Capture the cell that displays the provided text and extract its (X, Y) central coordinate. 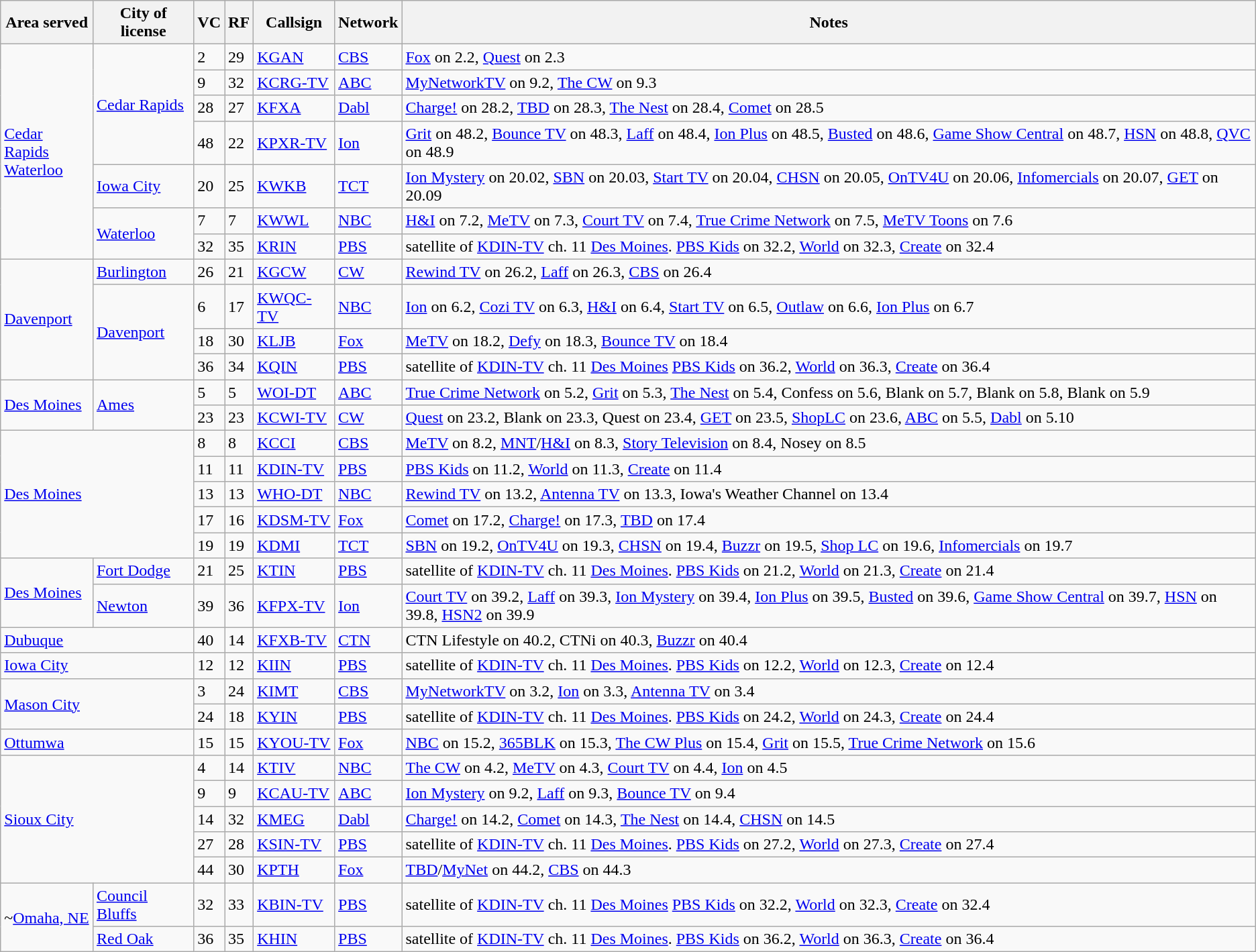
satellite of KDIN-TV ch. 11 Des Moines. PBS Kids on 36.2, World on 36.3, Create on 36.4 (829, 939)
Ion Mystery on 9.2, Laff on 9.3, Bounce TV on 9.4 (829, 793)
The CW on 4.2, MeTV on 4.3, Court TV on 4.4, Ion on 4.5 (829, 768)
Rewind TV on 26.2, Laff on 26.3, CBS on 26.4 (829, 272)
KIMT (294, 691)
Quest on 23.2, Blank on 23.3, Quest on 23.4, GET on 23.5, ShopLC on 23.6, ABC on 5.5, Dabl on 5.10 (829, 418)
26 (209, 272)
satellite of KDIN-TV ch. 11 Des Moines. PBS Kids on 32.2, World on 32.3, Create on 32.4 (829, 246)
satellite of KDIN-TV ch. 11 Des Moines. PBS Kids on 27.2, World on 27.3, Create on 27.4 (829, 845)
39 (209, 605)
Ion Mystery on 20.02, SBN on 20.03, Start TV on 20.04, CHSN on 20.05, OnTV4U on 20.06, Infomercials on 20.07, GET on 20.09 (829, 187)
Ottumwa (97, 742)
Network (368, 23)
Dubuque (97, 640)
KGCW (294, 272)
WOI-DT (294, 392)
WHO-DT (294, 494)
KRIN (294, 246)
KSIN-TV (294, 845)
satellite of KDIN-TV ch. 11 Des Moines. PBS Kids on 24.2, World on 24.3, Create on 24.4 (829, 717)
satellite of KDIN-TV ch. 11 Des Moines. PBS Kids on 21.2, World on 21.3, Create on 21.4 (829, 571)
KCWI-TV (294, 418)
CTN (368, 640)
PBS Kids on 11.2, World on 11.3, Create on 11.4 (829, 469)
KFXA (294, 108)
16 (239, 520)
22 (239, 142)
Ames (143, 405)
SBN on 19.2, OnTV4U on 19.3, CHSN on 19.4, Buzzr on 19.5, Shop LC on 19.6, Infomercials on 19.7 (829, 545)
TBD/MyNet on 44.2, CBS on 44.3 (829, 870)
34 (239, 366)
Red Oak (143, 939)
Comet on 17.2, Charge! on 17.3, TBD on 17.4 (829, 520)
33 (239, 904)
satellite of KDIN-TV ch. 11 Des Moines. PBS Kids on 12.2, World on 12.3, Create on 12.4 (829, 666)
KYOU-TV (294, 742)
KQIN (294, 366)
KTIN (294, 571)
Ion on 6.2, Cozi TV on 6.3, H&I on 6.4, Start TV on 6.5, Outlaw on 6.6, Ion Plus on 6.7 (829, 306)
KBIN-TV (294, 904)
Cedar Rapids (143, 105)
KFXB-TV (294, 640)
MeTV on 8.2, MNT/H&I on 8.3, Story Television on 8.4, Nosey on 8.5 (829, 443)
KLJB (294, 341)
3 (209, 691)
KHIN (294, 939)
True Crime Network on 5.2, Grit on 5.3, The Nest on 5.4, Confess on 5.6, Blank on 5.7, Blank on 5.8, Blank on 5.9 (829, 392)
KDMI (294, 545)
KDIN-TV (294, 469)
Mason City (97, 704)
Fort Dodge (143, 571)
~Omaha, NE (47, 918)
48 (209, 142)
KTIV (294, 768)
KIIN (294, 666)
KFPX-TV (294, 605)
Court TV on 39.2, Laff on 39.3, Ion Mystery on 39.4, Ion Plus on 39.5, Busted on 39.6, Game Show Central on 39.7, HSN on 39.8, HSN2 on 39.9 (829, 605)
KMEG (294, 819)
KCAU-TV (294, 793)
KWQC-TV (294, 306)
KCRG-TV (294, 83)
KPXR-TV (294, 142)
KDSM-TV (294, 520)
satellite of KDIN-TV ch. 11 Des Moines PBS Kids on 36.2, World on 36.3, Create on 36.4 (829, 366)
Council Bluffs (143, 904)
MyNetworkTV on 3.2, Ion on 3.3, Antenna TV on 3.4 (829, 691)
KWWL (294, 221)
2 (209, 57)
Area served (47, 23)
44 (209, 870)
Sioux City (97, 818)
Rewind TV on 13.2, Antenna TV on 13.3, Iowa's Weather Channel on 13.4 (829, 494)
H&I on 7.2, MeTV on 7.3, Court TV on 7.4, True Crime Network on 7.5, MeTV Toons on 7.6 (829, 221)
Charge! on 28.2, TBD on 28.3, The Nest on 28.4, Comet on 28.5 (829, 108)
Cedar RapidsWaterloo (47, 152)
Newton (143, 605)
CTN Lifestyle on 40.2, CTNi on 40.3, Buzzr on 40.4 (829, 640)
20 (209, 187)
Fox on 2.2, Quest on 2.3 (829, 57)
Charge! on 14.2, Comet on 14.3, The Nest on 14.4, CHSN on 14.5 (829, 819)
40 (209, 640)
Waterloo (143, 233)
Grit on 48.2, Bounce TV on 48.3, Laff on 48.4, Ion Plus on 48.5, Busted on 48.6, Game Show Central on 48.7, HSN on 48.8, QVC on 48.9 (829, 142)
Burlington (143, 272)
Notes (829, 23)
KYIN (294, 717)
VC (209, 23)
KCCI (294, 443)
KGAN (294, 57)
satellite of KDIN-TV ch. 11 Des Moines PBS Kids on 32.2, World on 32.3, Create on 32.4 (829, 904)
6 (209, 306)
KPTH (294, 870)
MyNetworkTV on 9.2, The CW on 9.3 (829, 83)
KWKB (294, 187)
City of license (143, 23)
NBC on 15.2, 365BLK on 15.3, The CW Plus on 15.4, Grit on 15.5, True Crime Network on 15.6 (829, 742)
Callsign (294, 23)
RF (239, 23)
4 (209, 768)
MeTV on 18.2, Defy on 18.3, Bounce TV on 18.4 (829, 341)
29 (239, 57)
